From the cell containing the given text, extract its center point as (X, Y) coordinate. 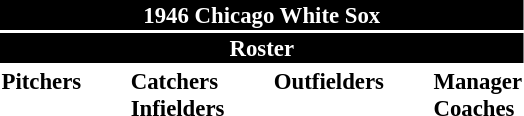
Roster (262, 48)
1946 Chicago White Sox (262, 15)
